Search for the cell housing the specified text and yield its [X, Y] center coordinate. 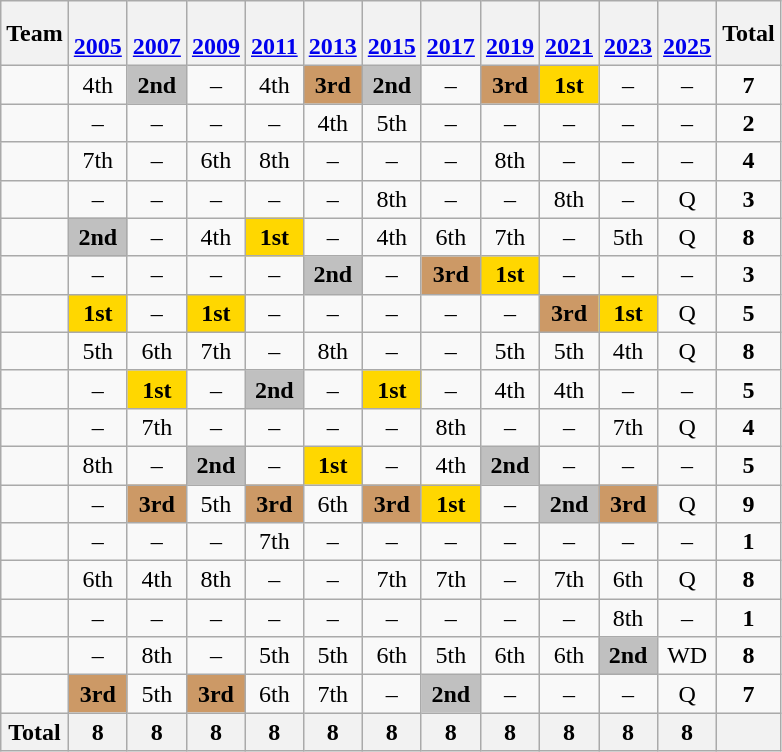
2005 [98, 34]
2021 [568, 34]
2013 [332, 34]
2011 [274, 34]
2019 [510, 34]
WD [688, 656]
2023 [628, 34]
9 [749, 503]
2 [749, 123]
2025 [688, 34]
2007 [156, 34]
2009 [216, 34]
2015 [392, 34]
Team [35, 34]
2017 [450, 34]
